Output the (X, Y) coordinate of the center of the cell containing the given text.  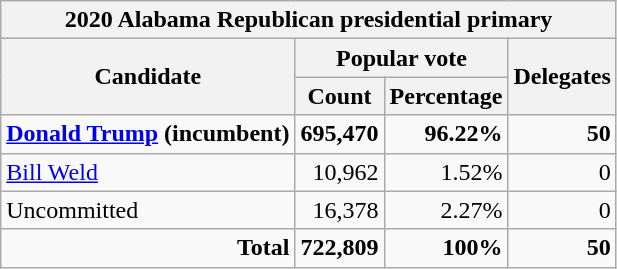
Popular vote (402, 58)
Uncommitted (148, 210)
Candidate (148, 77)
Delegates (562, 77)
695,470 (340, 134)
Percentage (446, 96)
1.52% (446, 172)
2020 Alabama Republican presidential primary (309, 20)
10,962 (340, 172)
Bill Weld (148, 172)
16,378 (340, 210)
96.22% (446, 134)
100% (446, 248)
Count (340, 96)
2.27% (446, 210)
Total (148, 248)
722,809 (340, 248)
Donald Trump (incumbent) (148, 134)
